Determine the [X, Y] coordinate at the center of the cell enclosing the given text.  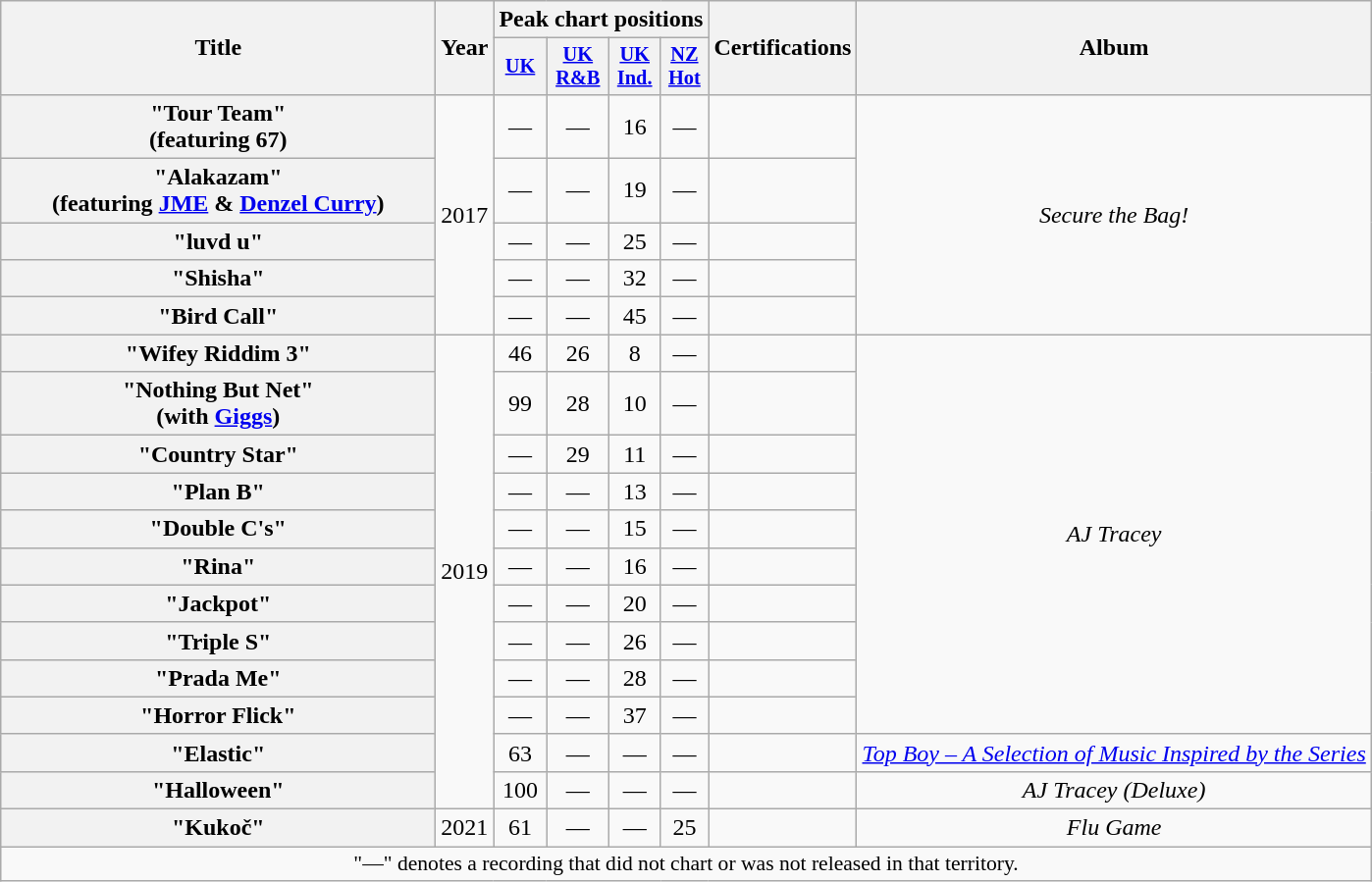
"Rina" [218, 566]
"—" denotes a recording that did not chart or was not released in that territory. [687, 864]
Top Boy – A Selection of Music Inspired by the Series [1114, 752]
2017 [465, 214]
Album [1114, 48]
15 [635, 529]
UKInd. [635, 67]
Flu Game [1114, 828]
Secure the Bag! [1114, 214]
Title [218, 48]
"Horror Flick" [218, 715]
Certifications [783, 48]
19 [635, 190]
"Plan B" [218, 492]
AJ Tracey [1114, 535]
"Country Star" [218, 454]
NZHot [685, 67]
37 [635, 715]
29 [577, 454]
20 [635, 603]
"Kukoč" [218, 828]
UKR&B [577, 67]
AJ Tracey (Deluxe) [1114, 790]
"Triple S" [218, 641]
"Shisha" [218, 279]
100 [520, 790]
"Nothing But Net"(with Giggs) [218, 404]
13 [635, 492]
61 [520, 828]
UK [520, 67]
"Jackpot" [218, 603]
63 [520, 752]
8 [635, 353]
46 [520, 353]
99 [520, 404]
"Halloween" [218, 790]
"Double C's" [218, 529]
11 [635, 454]
"Tour Team"(featuring 67) [218, 126]
2019 [465, 572]
45 [635, 316]
Year [465, 48]
"Alakazam"(featuring JME & Denzel Curry) [218, 190]
32 [635, 279]
"Wifey Riddim 3" [218, 353]
2021 [465, 828]
10 [635, 404]
"Prada Me" [218, 678]
"Elastic" [218, 752]
"Bird Call" [218, 316]
"luvd u" [218, 241]
Peak chart positions [601, 20]
